Identify which cell holds the provided text, then report its (X, Y) central coordinate. 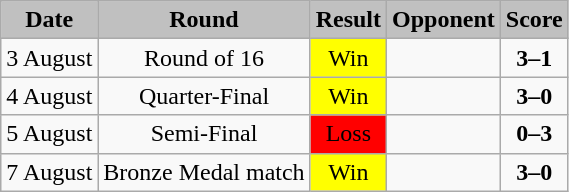
5 August (50, 134)
3 August (50, 58)
Loss (348, 134)
Round of 16 (204, 58)
7 August (50, 172)
Date (50, 20)
Opponent (444, 20)
0–3 (534, 134)
Quarter-Final (204, 96)
4 August (50, 96)
Round (204, 20)
Result (348, 20)
Score (534, 20)
3–1 (534, 58)
Semi-Final (204, 134)
Bronze Medal match (204, 172)
